Identify which cell holds the provided text, then report its (X, Y) central coordinate. 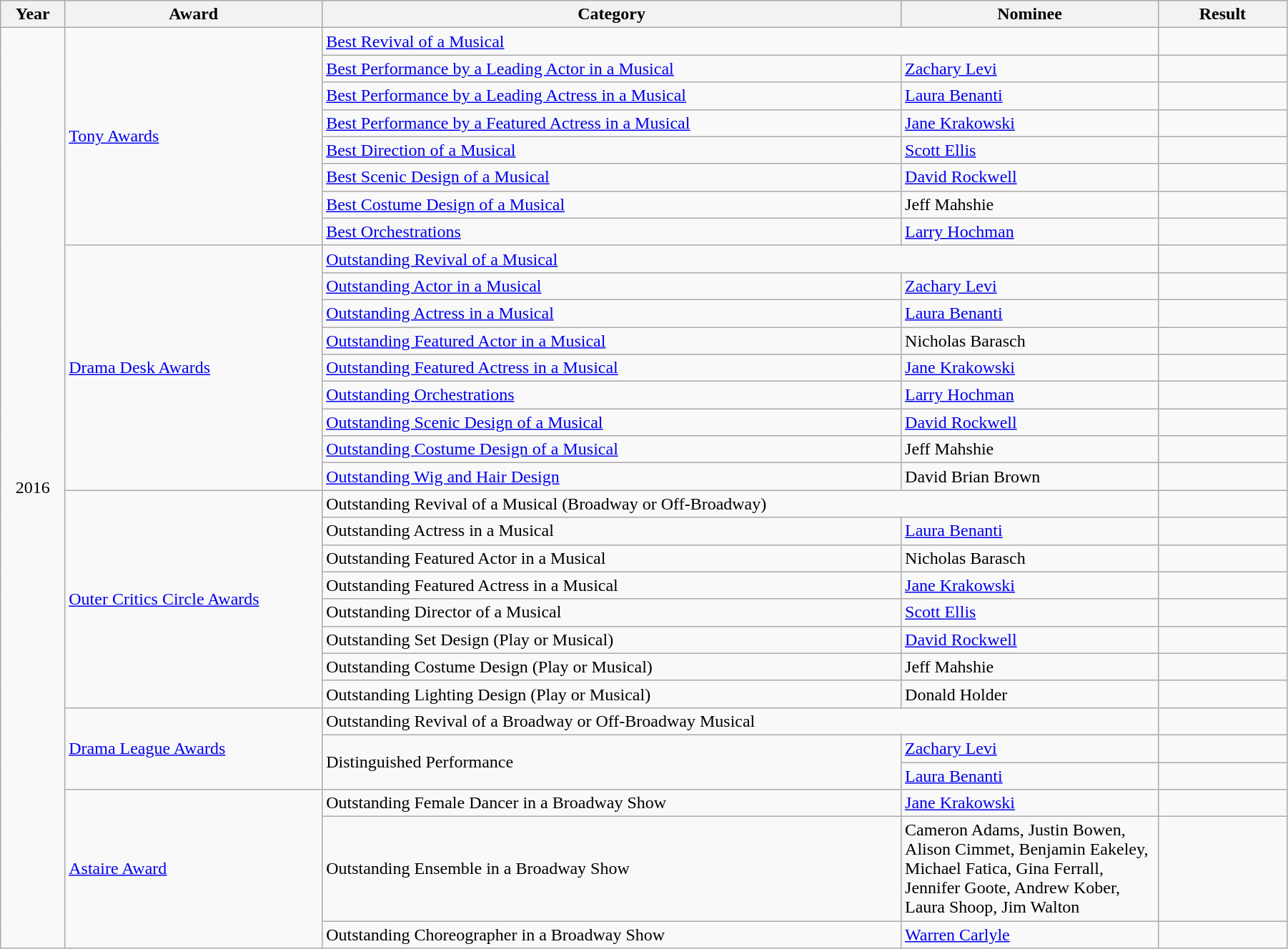
Drama Desk Awards (194, 367)
Distinguished Performance (612, 762)
Outstanding Actor in a Musical (612, 286)
Best Performance by a Leading Actor in a Musical (612, 69)
Outstanding Revival of a Musical (740, 259)
Outstanding Costume Design of a Musical (612, 449)
Outstanding Ensemble in a Broadway Show (612, 869)
Best Direction of a Musical (612, 150)
Best Scenic Design of a Musical (612, 177)
Best Performance by a Featured Actress in a Musical (612, 123)
Outstanding Female Dancer in a Broadway Show (612, 803)
Warren Carlyle (1030, 935)
David Brian Brown (1030, 477)
Outstanding Costume Design (Play or Musical) (612, 667)
Astaire Award (194, 869)
Drama League Awards (194, 748)
Outstanding Orchestrations (612, 395)
Nominee (1030, 14)
Outstanding Set Design (Play or Musical) (612, 640)
Best Revival of a Musical (740, 41)
Award (194, 14)
Outer Critics Circle Awards (194, 599)
Outstanding Choreographer in a Broadway Show (612, 935)
Cameron Adams, Justin Bowen, Alison Cimmet, Benjamin Eakeley, Michael Fatica, Gina Ferrall, Jennifer Goote, Andrew Kober, Laura Shoop, Jim Walton (1030, 869)
Category (612, 14)
Donald Holder (1030, 694)
Tony Awards (194, 136)
2016 (33, 488)
Outstanding Lighting Design (Play or Musical) (612, 694)
Best Costume Design of a Musical (612, 204)
Year (33, 14)
Outstanding Revival of a Musical (Broadway or Off-Broadway) (740, 504)
Best Orchestrations (612, 232)
Best Performance by a Leading Actress in a Musical (612, 96)
Outstanding Wig and Hair Design (612, 477)
Outstanding Revival of a Broadway or Off-Broadway Musical (740, 721)
Outstanding Scenic Design of a Musical (612, 422)
Result (1222, 14)
Outstanding Director of a Musical (612, 612)
